Find where the given text appears and provide that cell's center as [x, y] coordinate. 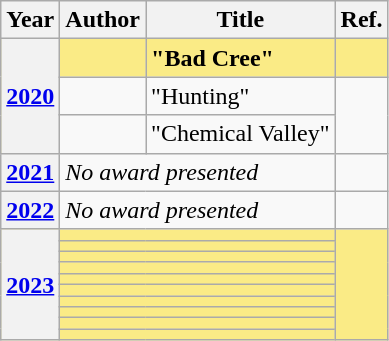
Ref. [362, 20]
"Chemical Valley" [241, 134]
Author [103, 20]
Title [241, 20]
"Bad Cree" [241, 58]
2021 [30, 172]
Year [30, 20]
2020 [30, 96]
"Hunting" [241, 96]
2023 [30, 284]
2022 [30, 210]
